Capture the cell that displays the provided text and extract its [X, Y] central coordinate. 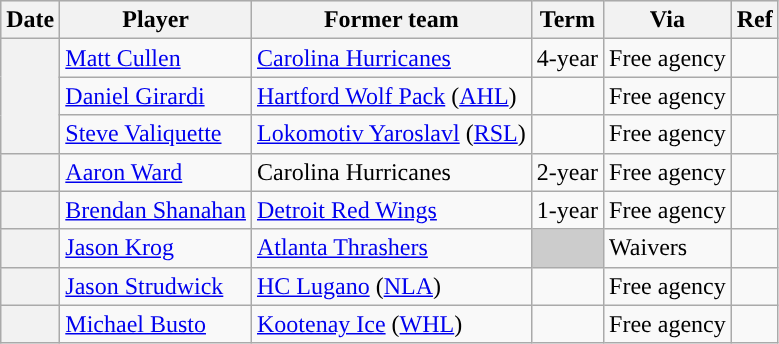
Player [156, 20]
HC Lugano (NLA) [391, 286]
Aaron Ward [156, 172]
Jason Krog [156, 248]
Via [668, 20]
Hartford Wolf Pack (AHL) [391, 96]
4-year [567, 58]
Matt Cullen [156, 58]
Waivers [668, 248]
Steve Valiquette [156, 134]
Ref [754, 20]
1-year [567, 210]
Lokomotiv Yaroslavl (RSL) [391, 134]
Former team [391, 20]
Date [30, 20]
Jason Strudwick [156, 286]
2-year [567, 172]
Michael Busto [156, 324]
Term [567, 20]
Brendan Shanahan [156, 210]
Detroit Red Wings [391, 210]
Daniel Girardi [156, 96]
Kootenay Ice (WHL) [391, 324]
Atlanta Thrashers [391, 248]
